Search for the cell housing the specified text and yield its [x, y] center coordinate. 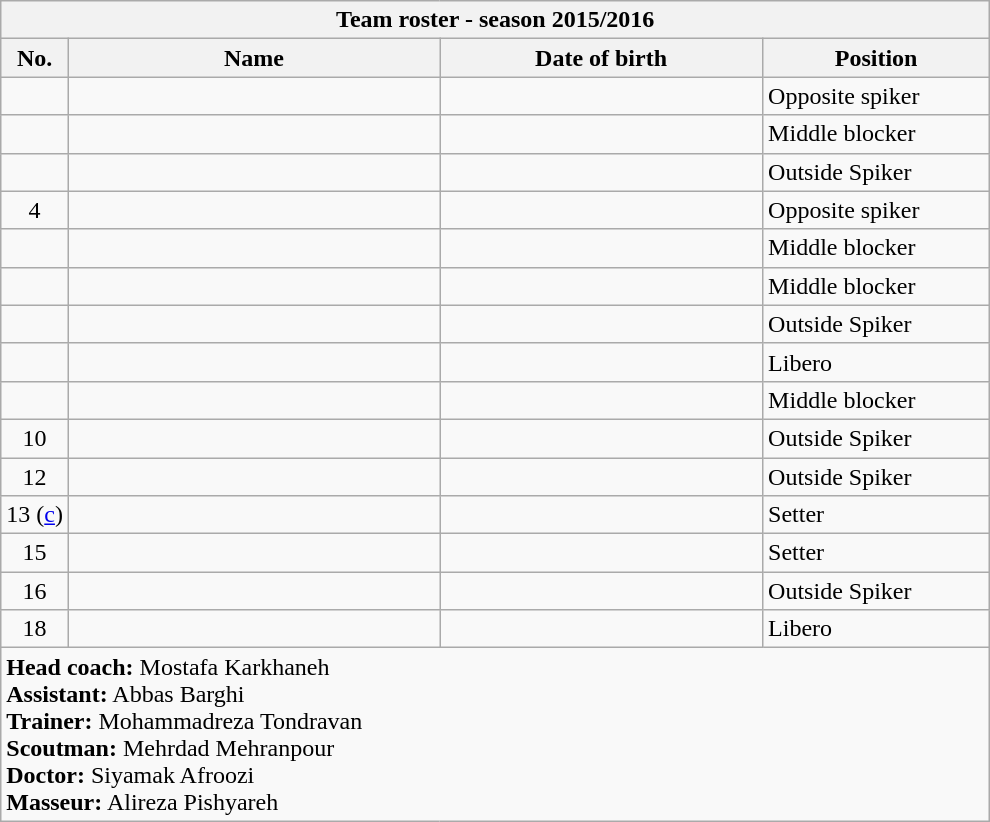
No. [35, 58]
10 [35, 438]
18 [35, 629]
15 [35, 553]
12 [35, 477]
16 [35, 591]
Team roster - season 2015/2016 [496, 20]
Name [254, 58]
13 (c) [35, 515]
4 [35, 210]
Position [876, 58]
Date of birth [602, 58]
